Search for the cell housing the specified text and yield its [x, y] center coordinate. 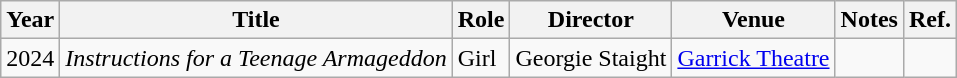
Notes [869, 20]
Georgie Staight [591, 58]
Ref. [930, 20]
Venue [754, 20]
Role [481, 20]
Instructions for a Teenage Armageddon [256, 58]
Director [591, 20]
Girl [481, 58]
Year [30, 20]
Garrick Theatre [754, 58]
Title [256, 20]
2024 [30, 58]
